Determine the [X, Y] coordinate at the center of the cell enclosing the given text.  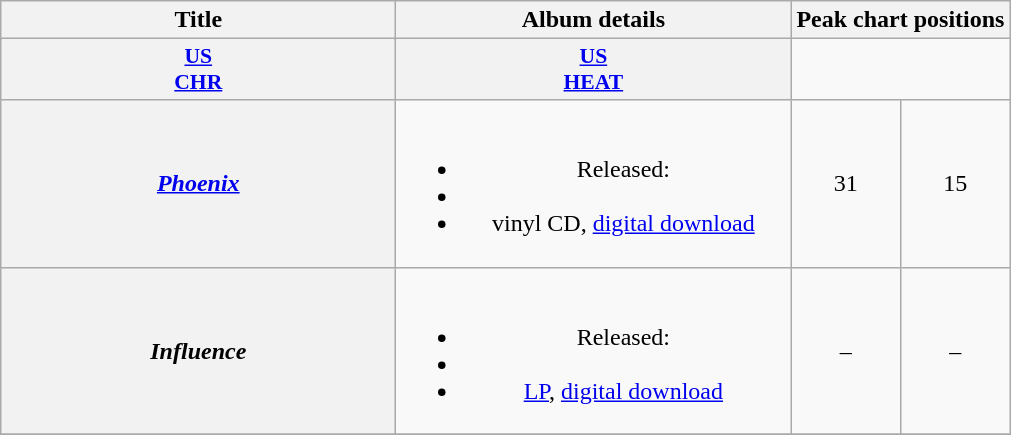
31 [846, 184]
USCHR [198, 70]
Influence [198, 350]
Phoenix [198, 184]
Peak chart positions [900, 20]
Title [198, 20]
Album details [594, 20]
Released: vinyl CD, digital download [594, 184]
Released: LP, digital download [594, 350]
USHEAT [594, 70]
15 [955, 184]
